Find where the given text appears and provide that cell's center as [X, Y] coordinate. 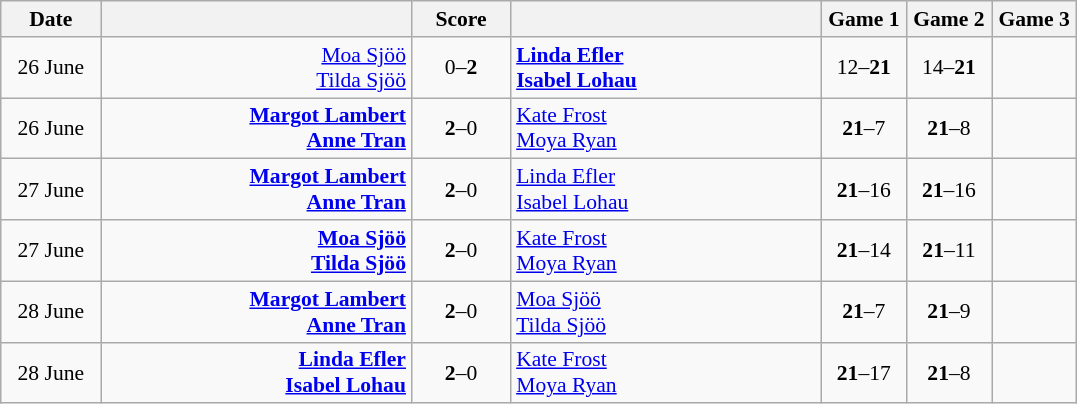
Score [461, 19]
Game 1 [864, 19]
Date [51, 19]
14–21 [948, 68]
Game 3 [1034, 19]
21–9 [948, 312]
21–11 [948, 250]
21–14 [864, 250]
12–21 [864, 68]
Game 2 [948, 19]
21–17 [864, 372]
0–2 [461, 68]
